Extract the [X, Y] coordinate from the center of the cell holding the provided text.  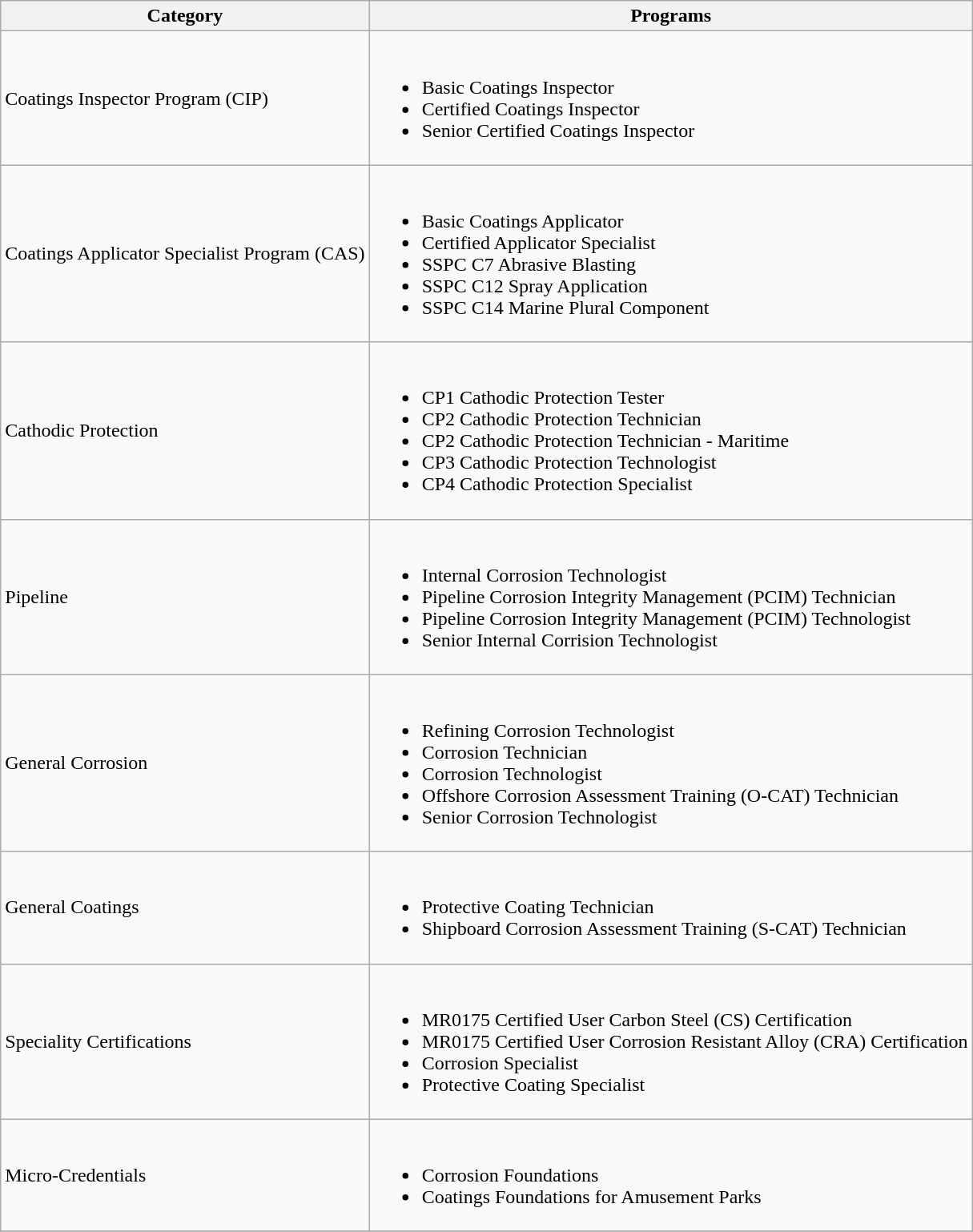
Corrosion FoundationsCoatings Foundations for Amusement Parks [671, 1175]
Coatings Applicator Specialist Program (CAS) [185, 253]
Basic Coatings InspectorCertified Coatings InspectorSenior Certified Coatings Inspector [671, 98]
Basic Coatings ApplicatorCertified Applicator SpecialistSSPC C7 Abrasive BlastingSSPC C12 Spray ApplicationSSPC C14 Marine Plural Component [671, 253]
Category [185, 16]
Protective Coating TechnicianShipboard Corrosion Assessment Training (S-CAT) Technician [671, 908]
Micro-Credentials [185, 1175]
General Corrosion [185, 763]
General Coatings [185, 908]
Programs [671, 16]
Pipeline [185, 597]
Coatings Inspector Program (CIP) [185, 98]
Cathodic Protection [185, 431]
Speciality Certifications [185, 1041]
